Scan for the cell matching the given text and deliver its (X, Y) coordinate at center. 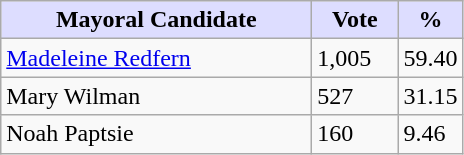
% (430, 20)
Vote (355, 20)
31.15 (430, 96)
160 (355, 134)
1,005 (355, 58)
Noah Paptsie (156, 134)
Mary Wilman (156, 96)
Madeleine Redfern (156, 58)
9.46 (430, 134)
527 (355, 96)
59.40 (430, 58)
Mayoral Candidate (156, 20)
